Provide the (X, Y) coordinate of the cell's center where the given text is located.  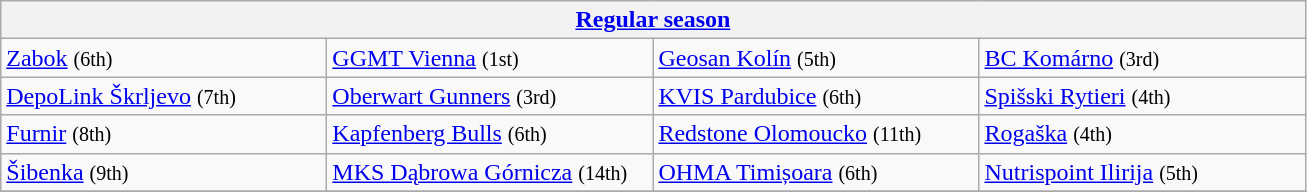
Oberwart Gunners (3rd) (490, 96)
KVIS Pardubice (6th) (816, 96)
OHMA Timișoara (6th) (816, 172)
MKS Dąbrowa Górnicza (14th) (490, 172)
Regular season (653, 20)
DepoLink Škrljevo (7th) (164, 96)
Šibenka (9th) (164, 172)
Furnir (8th) (164, 134)
BC Komárno (3rd) (1142, 58)
Zabok (6th) (164, 58)
Rogaška (4th) (1142, 134)
Redstone Olomoucko (11th) (816, 134)
Spišski Rytieri (4th) (1142, 96)
Geosan Kolín (5th) (816, 58)
GGMT Vienna (1st) (490, 58)
Nutrispoint Ilirija (5th) (1142, 172)
Kapfenberg Bulls (6th) (490, 134)
